Detect which cell encompasses the target text, then output its [x, y] center coordinate. 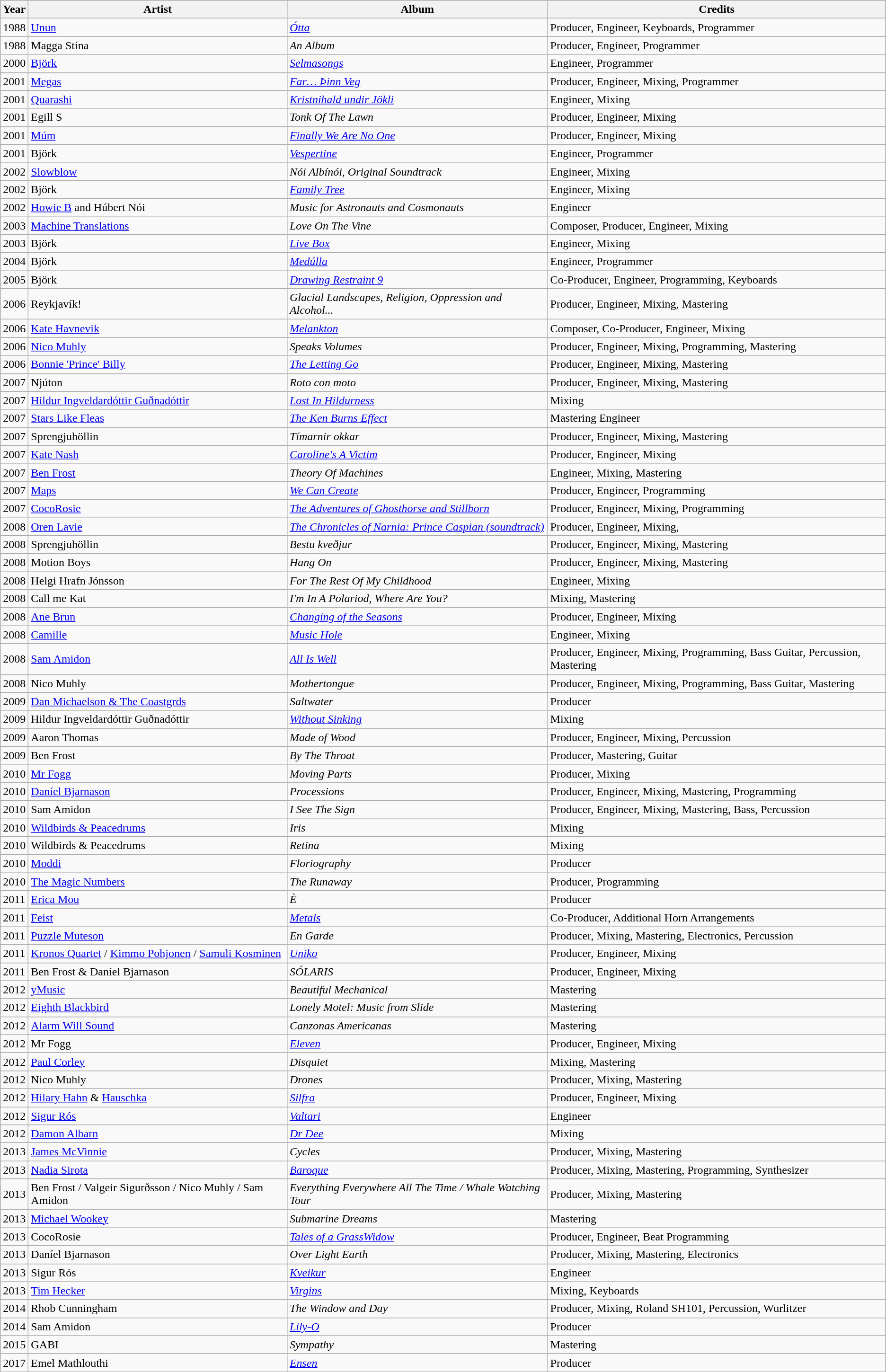
2000 [14, 63]
Tim Hecker [158, 1291]
Over Light Earth [417, 1255]
Artist [158, 9]
Múm [158, 135]
Silfra [417, 1098]
Beautiful Mechanical [417, 990]
The Runaway [417, 882]
Engineer, Mixing, Mastering [717, 472]
Live Box [417, 244]
Kristnihald undir Jökli [417, 99]
Music Hole [417, 635]
Lily-O [417, 1327]
Producer, Programming [717, 882]
Emel Mathlouthi [158, 1363]
Feist [158, 918]
The Letting Go [417, 364]
Uniko [417, 954]
Moving Parts [417, 773]
Finally We Are No One [417, 135]
Paul Corley [158, 1062]
Unun [158, 27]
Producer, Mixing [717, 773]
Rhob Cunningham [158, 1309]
Submarine Dreams [417, 1219]
Floriography [417, 864]
Producer, Engineer, Mixing, Programming, Mastering [717, 346]
Ben Frost / Valgeir Sigurðsson / Nico Muhly / Sam Amidon [158, 1195]
Music for Astronauts and Cosmonauts [417, 207]
Ane Brun [158, 617]
Eighth Blackbird [158, 1008]
Kveikur [417, 1273]
Family Tree [417, 189]
Speaks Volumes [417, 346]
Producer, Engineer, Mixing, Programmer [717, 81]
En Garde [417, 936]
Credits [717, 9]
An Album [417, 45]
The Ken Burns Effect [417, 418]
Kate Nash [158, 454]
Megas [158, 81]
Producer, Engineer, Mixing, Mastering, Programming [717, 791]
Made of Wood [417, 737]
Without Sinking [417, 719]
Sympathy [417, 1345]
Album [417, 9]
I'm In A Polariod, Where Are You? [417, 599]
Selmasongs [417, 63]
Tímarnir okkar [417, 436]
Iris [417, 828]
Producer, Engineer, Programming [717, 490]
Nói Albínói, Original Soundtrack [417, 171]
Retina [417, 846]
Alarm Will Sound [158, 1026]
Composer, Producer, Engineer, Mixing [717, 226]
Producer, Engineer, Mixing, Percussion [717, 737]
Damon Albarn [158, 1134]
Baroque [417, 1170]
Everything Everywhere All The Time / Whale Watching Tour [417, 1195]
Producer, Engineer, Beat Programming [717, 1237]
Theory Of Machines [417, 472]
Producer, Mixing, Mastering, Electronics [717, 1255]
Hilary Hahn & Hauschka [158, 1098]
Njúton [158, 382]
Mothertongue [417, 683]
Dr Dee [417, 1134]
Producer, Engineer, Mixing, Programming, Bass Guitar, Mastering [717, 683]
Composer, Co-Producer, Engineer, Mixing [717, 328]
James McVinnie [158, 1152]
Drawing Restraint 9 [417, 280]
All Is Well [417, 659]
2017 [14, 1363]
The Magic Numbers [158, 882]
Motion Boys [158, 563]
Moddi [158, 864]
Saltwater [417, 701]
Eleven [417, 1044]
Year [14, 9]
Valtari [417, 1115]
Processions [417, 791]
Producer, Engineer, Mixing, Programming, Bass Guitar, Percussion, Mastering [717, 659]
Erica Mou [158, 900]
Quarashi [158, 99]
Producer, Mixing, Mastering, Programming, Synthesizer [717, 1170]
Mastering Engineer [717, 418]
È [417, 900]
Glacial Landscapes, Religion, Oppression and Alcohol... [417, 304]
Producer, Engineer, Keyboards, Programmer [717, 27]
Vespertine [417, 153]
Hang On [417, 563]
We Can Create [417, 490]
I See The Sign [417, 809]
Producer, Engineer, Mixing, Programming [717, 508]
Tonk Of The Lawn [417, 117]
Bonnie 'Prince' Billy [158, 364]
Co-Producer, Engineer, Programming, Keyboards [717, 280]
Ensen [417, 1363]
yMusic [158, 990]
Love On The Vine [417, 226]
Dan Michaelson & The Coastgrds [158, 701]
Magga Stína [158, 45]
Far… Þinn Veg [417, 81]
2015 [14, 1345]
Call me Kat [158, 599]
Helgi Hrafn Jónsson [158, 581]
Tales of a GrassWidow [417, 1237]
Camille [158, 635]
Maps [158, 490]
Metals [417, 918]
Producer, Engineer, Mixing, [717, 527]
Co-Producer, Additional Horn Arrangements [717, 918]
Puzzle Muteson [158, 936]
Aaron Thomas [158, 737]
Lost In Hildurness [417, 400]
Stars Like Fleas [158, 418]
Roto con moto [417, 382]
Kate Havnevik [158, 328]
Oren Lavie [158, 527]
Ben Frost & Daníel Bjarnason [158, 972]
Kronos Quartet / Kimmo Pohjonen / Samuli Kosminen [158, 954]
Caroline's A Victim [417, 454]
2005 [14, 280]
SÓLARIS [417, 972]
For The Rest Of My Childhood [417, 581]
By The Throat [417, 755]
The Chronicles of Narnia: Prince Caspian (soundtrack) [417, 527]
Drones [417, 1080]
Nadia Sirota [158, 1170]
Virgins [417, 1291]
Machine Translations [158, 226]
Bestu kveðjur [417, 545]
Changing of the Seasons [417, 617]
Medúlla [417, 262]
Disquiet [417, 1062]
Michael Wookey [158, 1219]
Slowblow [158, 171]
Ótta [417, 27]
The Window and Day [417, 1309]
2004 [14, 262]
Producer, Engineer, Programmer [717, 45]
Howie B and Húbert Nói [158, 207]
Egill S [158, 117]
GABI [158, 1345]
Producer, Mixing, Mastering, Electronics, Percussion [717, 936]
Reykjavík! [158, 304]
Producer, Engineer, Mixing, Mastering, Bass, Percussion [717, 809]
Producer, Mastering, Guitar [717, 755]
Producer, Mixing, Roland SH101, Percussion, Wurlitzer [717, 1309]
The Adventures of Ghosthorse and Stillborn [417, 508]
Lonely Motel: Music from Slide [417, 1008]
Cycles [417, 1152]
Canzonas Americanas [417, 1026]
Mixing, Keyboards [717, 1291]
Melankton [417, 328]
